Provide the [X, Y] coordinate of the cell's center where the given text is located.  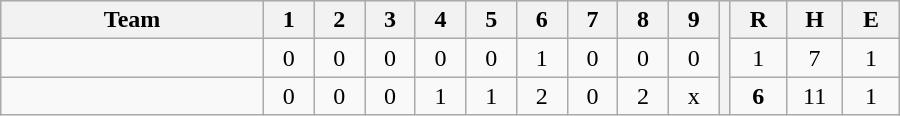
8 [644, 20]
Team [132, 20]
9 [694, 20]
4 [440, 20]
R [758, 20]
E [872, 20]
11 [814, 96]
H [814, 20]
3 [390, 20]
5 [492, 20]
x [694, 96]
